Pinpoint the cell where the given text exists, returning its [X, Y] midpoint coordinate. 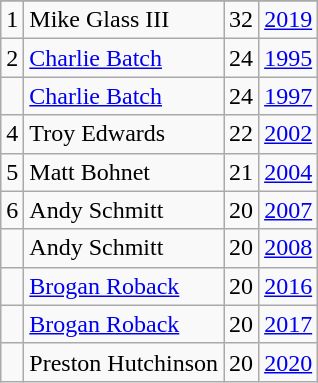
2016 [288, 286]
Preston Hutchinson [124, 362]
2 [12, 58]
32 [242, 20]
Mike Glass III [124, 20]
2019 [288, 20]
2002 [288, 134]
1995 [288, 58]
2008 [288, 248]
2020 [288, 362]
5 [12, 172]
2007 [288, 210]
22 [242, 134]
2017 [288, 324]
6 [12, 210]
Matt Bohnet [124, 172]
1997 [288, 96]
1 [12, 20]
21 [242, 172]
4 [12, 134]
Troy Edwards [124, 134]
2004 [288, 172]
